Identify which cell holds the provided text, then report its (x, y) central coordinate. 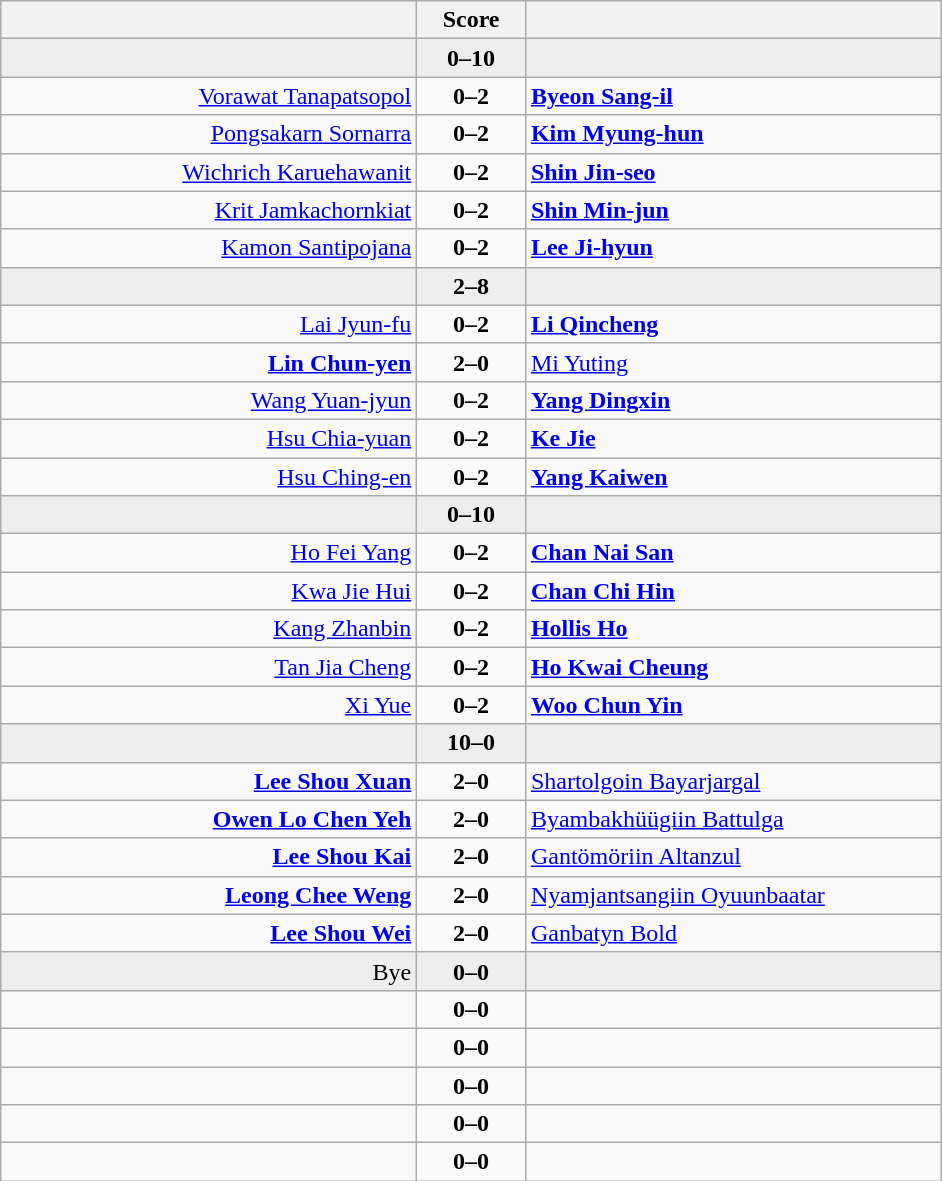
Hsu Ching-en (209, 477)
Woo Chun Yin (733, 705)
Ho Kwai Cheung (733, 667)
Owen Lo Chen Yeh (209, 819)
Shartolgoin Bayarjargal (733, 781)
Kwa Jie Hui (209, 591)
Mi Yuting (733, 362)
10–0 (472, 743)
Tan Jia Cheng (209, 667)
2–8 (472, 286)
Hsu Chia-yuan (209, 438)
Bye (209, 971)
Lee Shou Wei (209, 933)
Kim Myung-hun (733, 134)
Nyamjantsangiin Oyuunbaatar (733, 895)
Yang Kaiwen (733, 477)
Ho Fei Yang (209, 553)
Gantömöriin Altanzul (733, 857)
Lee Shou Xuan (209, 781)
Byambakhüügiin Battulga (733, 819)
Xi Yue (209, 705)
Lee Shou Kai (209, 857)
Yang Dingxin (733, 400)
Chan Nai San (733, 553)
Ke Jie (733, 438)
Shin Jin-seo (733, 172)
Byeon Sang-il (733, 96)
Wichrich Karuehawanit (209, 172)
Ganbatyn Bold (733, 933)
Krit Jamkachornkiat (209, 210)
Shin Min-jun (733, 210)
Pongsakarn Sornarra (209, 134)
Wang Yuan-jyun (209, 400)
Kamon Santipojana (209, 248)
Lee Ji-hyun (733, 248)
Kang Zhanbin (209, 629)
Leong Chee Weng (209, 895)
Lai Jyun-fu (209, 324)
Vorawat Tanapatsopol (209, 96)
Chan Chi Hin (733, 591)
Hollis Ho (733, 629)
Score (472, 20)
Li Qincheng (733, 324)
Lin Chun-yen (209, 362)
